Extract the [X, Y] coordinate from the center of the cell holding the provided text.  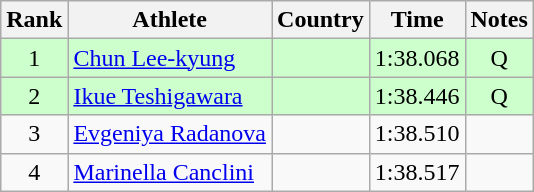
Notes [499, 20]
Country [321, 20]
Ikue Teshigawara [170, 96]
1:38.517 [417, 172]
1:38.510 [417, 134]
3 [34, 134]
1:38.068 [417, 58]
Evgeniya Radanova [170, 134]
4 [34, 172]
Time [417, 20]
Chun Lee-kyung [170, 58]
2 [34, 96]
Marinella Canclini [170, 172]
1 [34, 58]
1:38.446 [417, 96]
Rank [34, 20]
Athlete [170, 20]
